Find where the given text appears and provide that cell's center as [x, y] coordinate. 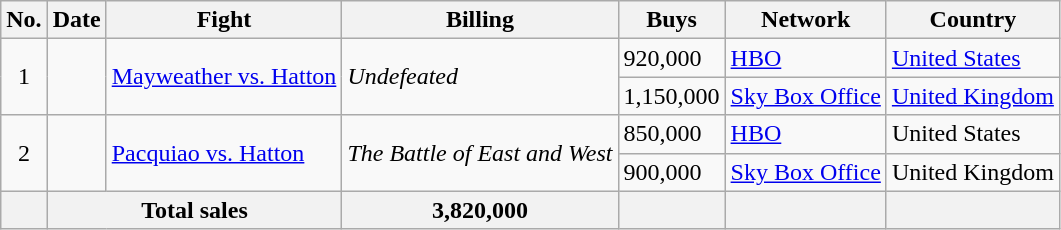
Fight [224, 20]
Country [972, 20]
1,150,000 [672, 96]
900,000 [672, 172]
850,000 [672, 134]
Mayweather vs. Hatton [224, 77]
Total sales [194, 210]
Network [806, 20]
Billing [480, 20]
No. [24, 20]
Pacquiao vs. Hatton [224, 153]
1 [24, 77]
920,000 [672, 58]
The Battle of East and West [480, 153]
2 [24, 153]
3,820,000 [480, 210]
Undefeated [480, 77]
Buys [672, 20]
Date [76, 20]
